Return [x, y] of the center of cell containing provided text 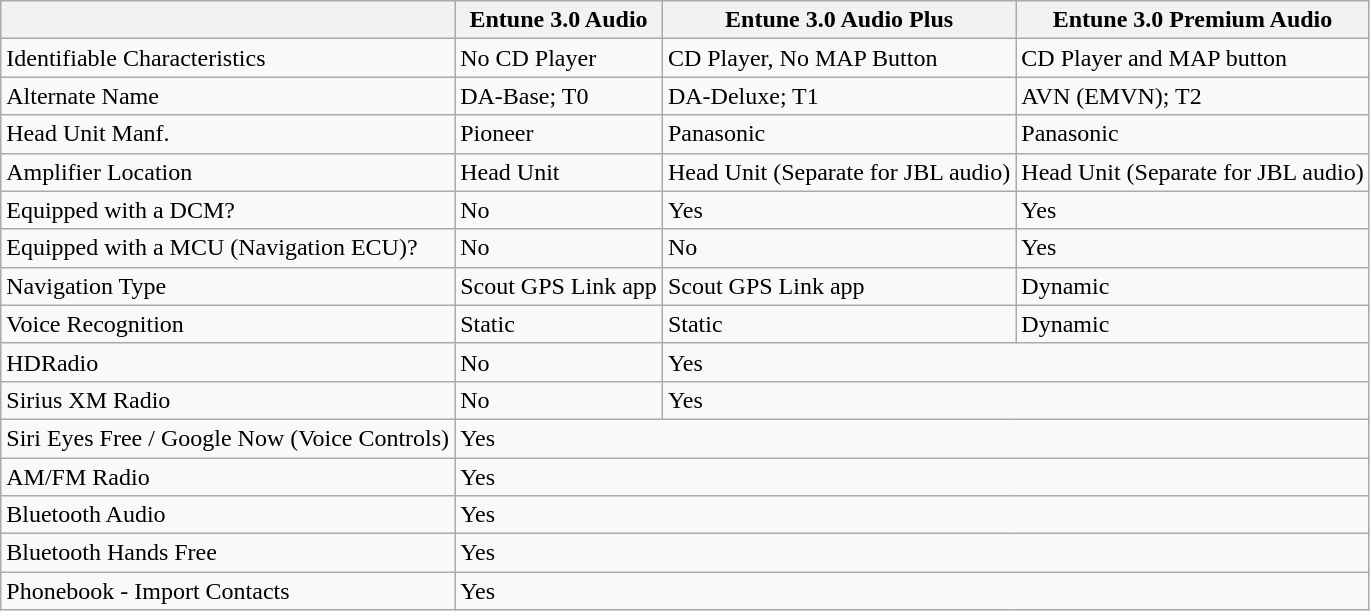
Equipped with a MCU (Navigation ECU)? [228, 248]
Equipped with a DCM? [228, 210]
No CD Player [559, 58]
Siri Eyes Free / Google Now (Voice Controls) [228, 438]
Bluetooth Audio [228, 515]
Entune 3.0 Premium Audio [1192, 20]
Navigation Type [228, 286]
DA-Base; T0 [559, 96]
Head Unit [559, 172]
CD Player and MAP button [1192, 58]
Bluetooth Hands Free [228, 553]
Sirius XM Radio [228, 400]
DA-Deluxe; T1 [838, 96]
Entune 3.0 Audio [559, 20]
Voice Recognition [228, 324]
Identifiable Characteristics [228, 58]
Pioneer [559, 134]
CD Player, No MAP Button [838, 58]
AVN (EMVN); T2 [1192, 96]
AM/FM Radio [228, 477]
Head Unit Manf. [228, 134]
Amplifier Location [228, 172]
Entune 3.0 Audio Plus [838, 20]
Alternate Name [228, 96]
HDRadio [228, 362]
Phonebook - Import Contacts [228, 591]
